Identify which cell holds the provided text, then report its (X, Y) central coordinate. 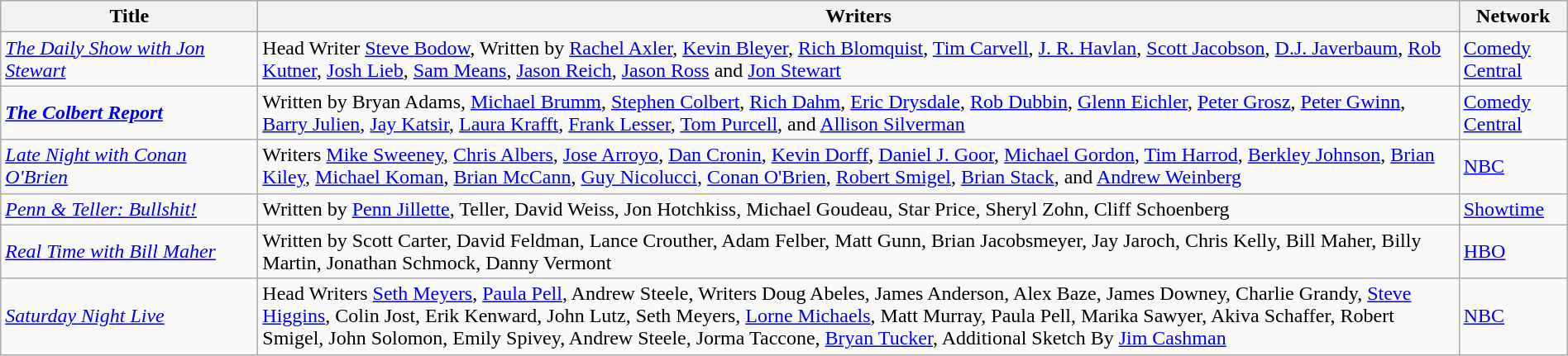
Network (1513, 17)
The Daily Show with Jon Stewart (129, 59)
Showtime (1513, 209)
Penn & Teller: Bullshit! (129, 209)
Title (129, 17)
Saturday Night Live (129, 316)
Written by Penn Jillette, Teller, David Weiss, Jon Hotchkiss, Michael Goudeau, Star Price, Sheryl Zohn, Cliff Schoenberg (858, 209)
HBO (1513, 251)
The Colbert Report (129, 112)
Real Time with Bill Maher (129, 251)
Late Night with Conan O'Brien (129, 167)
Writers (858, 17)
